Determine the (X, Y) coordinate at the center of the cell enclosing the given text.  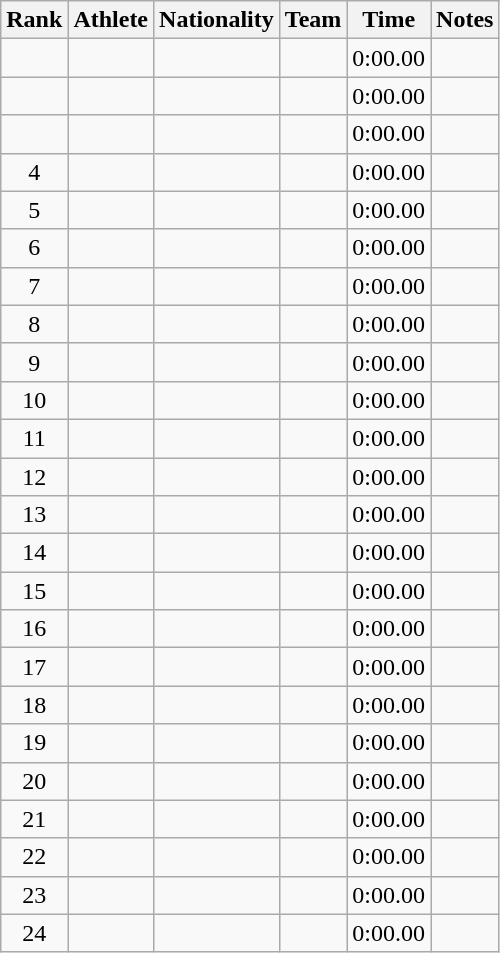
5 (34, 210)
Rank (34, 20)
Athlete (111, 20)
8 (34, 324)
9 (34, 362)
14 (34, 553)
17 (34, 667)
12 (34, 477)
Time (389, 20)
Nationality (217, 20)
16 (34, 629)
15 (34, 591)
11 (34, 438)
7 (34, 286)
Notes (465, 20)
20 (34, 781)
18 (34, 705)
24 (34, 933)
6 (34, 248)
4 (34, 172)
Team (313, 20)
19 (34, 743)
21 (34, 819)
10 (34, 400)
22 (34, 857)
13 (34, 515)
23 (34, 895)
